Determine the (X, Y) coordinate at the center of the cell enclosing the given text.  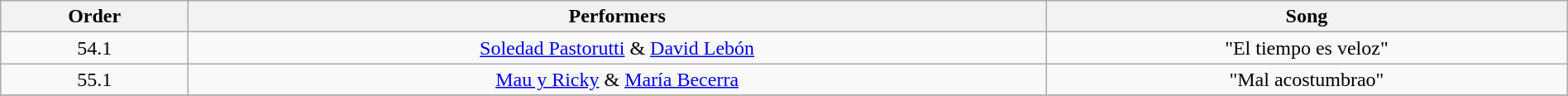
"Mal acostumbrao" (1307, 79)
Order (94, 17)
55.1 (94, 79)
Soledad Pastorutti & David Lebón (617, 48)
Performers (617, 17)
"El tiempo es veloz" (1307, 48)
54.1 (94, 48)
Mau y Ricky & María Becerra (617, 79)
Song (1307, 17)
